Identify which cell holds the provided text, then report its (X, Y) central coordinate. 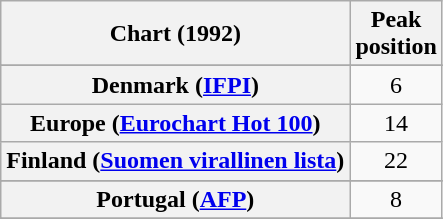
22 (396, 161)
Portugal (AFP) (176, 199)
Peakposition (396, 34)
Finland (Suomen virallinen lista) (176, 161)
Denmark (IFPI) (176, 85)
Chart (1992) (176, 34)
6 (396, 85)
8 (396, 199)
Europe (Eurochart Hot 100) (176, 123)
14 (396, 123)
